Provide the [X, Y] coordinate of the cell's center where the given text is located.  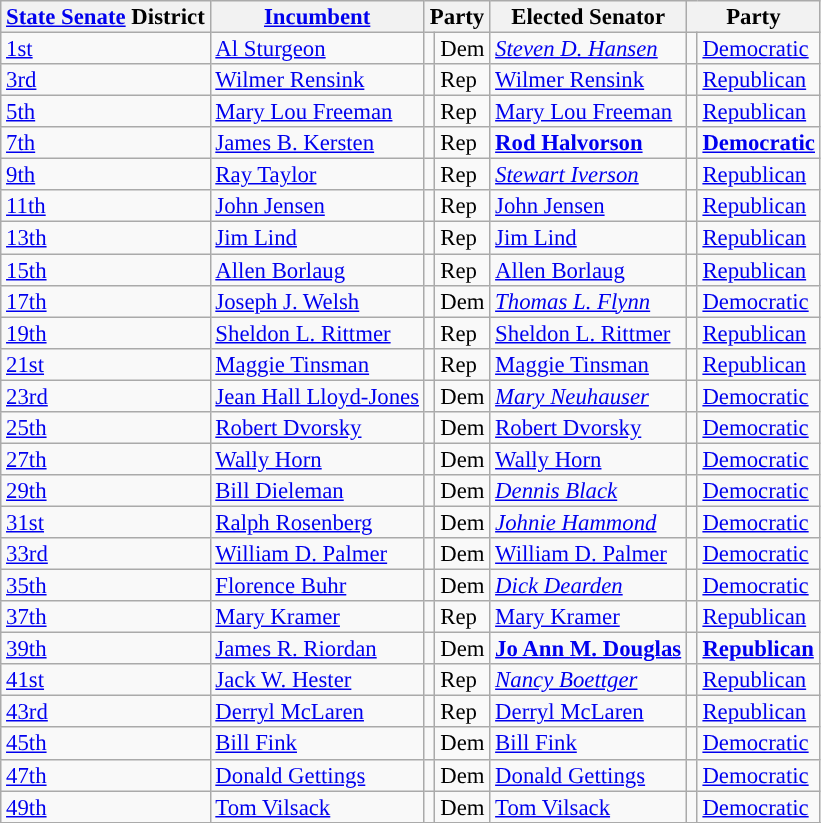
33rd [106, 554]
21st [106, 364]
Mary Neuhauser [588, 396]
Ray Taylor [317, 175]
39th [106, 649]
Dennis Black [588, 491]
45th [106, 744]
Florence Buhr [317, 586]
Dick Dearden [588, 586]
43rd [106, 712]
35th [106, 586]
15th [106, 270]
23rd [106, 396]
Elected Senator [588, 17]
Jack W. Hester [317, 680]
Jean Hall Lloyd-Jones [317, 396]
29th [106, 491]
5th [106, 112]
Thomas L. Flynn [588, 301]
Rod Halvorson [588, 143]
49th [106, 807]
Incumbent [317, 17]
State Senate District [106, 17]
Joseph J. Welsh [317, 301]
41st [106, 680]
7th [106, 143]
James B. Kersten [317, 143]
13th [106, 238]
11th [106, 206]
25th [106, 428]
47th [106, 775]
Steven D. Hansen [588, 49]
Al Sturgeon [317, 49]
9th [106, 175]
1st [106, 49]
27th [106, 459]
3rd [106, 80]
Bill Dieleman [317, 491]
James R. Riordan [317, 649]
Ralph Rosenberg [317, 522]
Johnie Hammond [588, 522]
31st [106, 522]
Nancy Boettger [588, 680]
17th [106, 301]
Stewart Iverson [588, 175]
19th [106, 333]
37th [106, 617]
Jo Ann M. Douglas [588, 649]
